Find where the given text appears and provide that cell's center as (X, Y) coordinate. 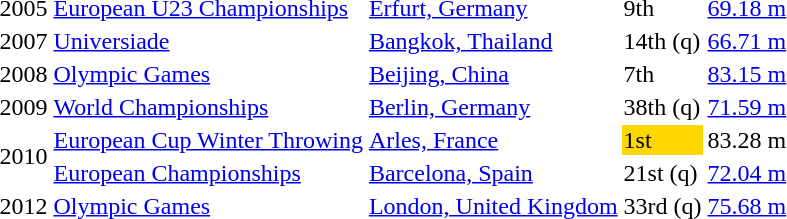
Berlin, Germany (493, 107)
38th (q) (662, 107)
Olympic Games (208, 74)
European Cup Winter Throwing (208, 140)
European Championships (208, 173)
Barcelona, Spain (493, 173)
7th (662, 74)
Beijing, China (493, 74)
21st (q) (662, 173)
1st (662, 140)
Bangkok, Thailand (493, 41)
Universiade (208, 41)
World Championships (208, 107)
Arles, France (493, 140)
14th (q) (662, 41)
